Provide the [X, Y] coordinate of the cell's center where the given text is located.  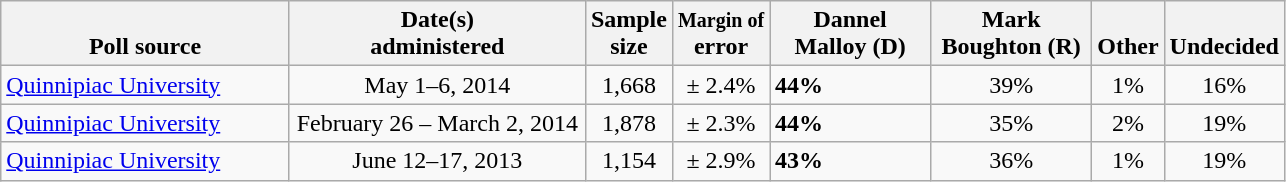
Date(s)administered [437, 34]
1,668 [628, 85]
± 2.4% [720, 85]
1,878 [628, 123]
2% [1128, 123]
Margin oferror [720, 34]
June 12–17, 2013 [437, 161]
± 2.3% [720, 123]
39% [1012, 85]
May 1–6, 2014 [437, 85]
36% [1012, 161]
16% [1224, 85]
DannelMalloy (D) [850, 34]
February 26 – March 2, 2014 [437, 123]
43% [850, 161]
35% [1012, 123]
Other [1128, 34]
MarkBoughton (R) [1012, 34]
1,154 [628, 161]
Undecided [1224, 34]
Poll source [146, 34]
± 2.9% [720, 161]
Samplesize [628, 34]
